Pinpoint the cell where the given text exists, returning its [X, Y] midpoint coordinate. 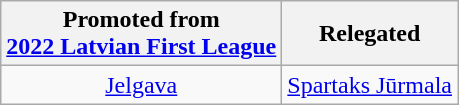
Relegated [370, 34]
Spartaks Jūrmala [370, 85]
Promoted from2022 Latvian First League [142, 34]
Jelgava [142, 85]
